From the cell containing the given text, extract its center point as [x, y] coordinate. 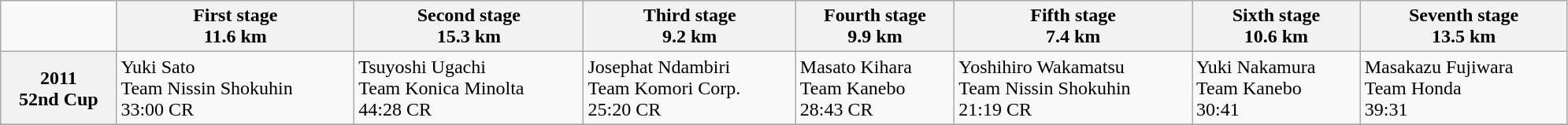
Yuki Nakamura Team Kanebo30:41 [1277, 88]
Seventh stage13.5 km [1463, 27]
First stage11.6 km [235, 27]
Fifth stage7.4 km [1073, 27]
Josephat NdambiriTeam Komori Corp.25:20 CR [690, 88]
Sixth stage10.6 km [1277, 27]
Yuki Sato Team Nissin Shokuhin33:00 CR [235, 88]
Second stage15.3 km [469, 27]
Masato Kihara Team Kanebo28:43 CR [874, 88]
Masakazu Fujiwara Team Honda39:31 [1463, 88]
Fourth stage9.9 km [874, 27]
Yoshihiro Wakamatsu Team Nissin Shokuhin21:19 CR [1073, 88]
Third stage9.2 km [690, 27]
Tsuyoshi Ugachi Team Konica Minolta44:28 CR [469, 88]
2011 52nd Cup [58, 88]
